Find where the given text appears and provide that cell's center as [X, Y] coordinate. 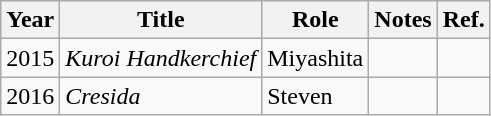
Steven [316, 96]
Cresida [161, 96]
Ref. [464, 20]
Role [316, 20]
Kuroi Handkerchief [161, 58]
Miyashita [316, 58]
2016 [30, 96]
Year [30, 20]
Notes [403, 20]
Title [161, 20]
2015 [30, 58]
